Locate the cell with the specified text and output its [x, y] center coordinate. 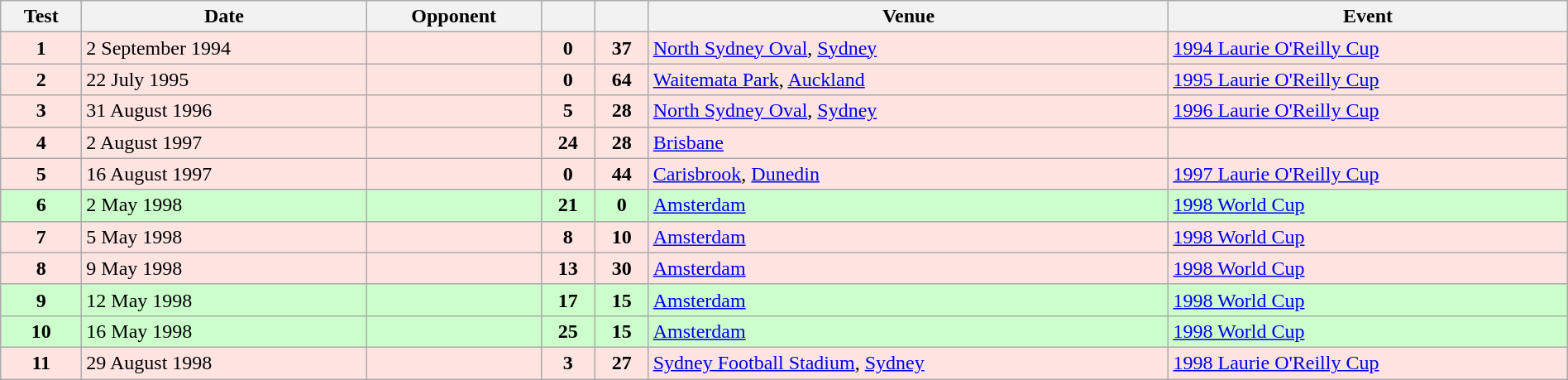
1 [41, 48]
29 August 1998 [224, 363]
22 July 1995 [224, 79]
Opponent [453, 17]
4 [41, 142]
Date [224, 17]
1998 Laurie O'Reilly Cup [1368, 363]
9 [41, 300]
Sydney Football Stadium, Sydney [908, 363]
Test [41, 17]
21 [567, 205]
17 [567, 300]
6 [41, 205]
9 May 1998 [224, 268]
1997 Laurie O'Reilly Cup [1368, 174]
12 May 1998 [224, 300]
13 [567, 268]
37 [622, 48]
16 August 1997 [224, 174]
44 [622, 174]
Waitemata Park, Auckland [908, 79]
1995 Laurie O'Reilly Cup [1368, 79]
Event [1368, 17]
30 [622, 268]
Carisbrook, Dunedin [908, 174]
16 May 1998 [224, 331]
7 [41, 237]
1996 Laurie O'Reilly Cup [1368, 111]
64 [622, 79]
2 September 1994 [224, 48]
24 [567, 142]
Brisbane [908, 142]
25 [567, 331]
Venue [908, 17]
31 August 1996 [224, 111]
2 [41, 79]
11 [41, 363]
27 [622, 363]
2 August 1997 [224, 142]
1994 Laurie O'Reilly Cup [1368, 48]
5 May 1998 [224, 237]
2 May 1998 [224, 205]
